Pinpoint the cell where the given text exists, returning its [x, y] midpoint coordinate. 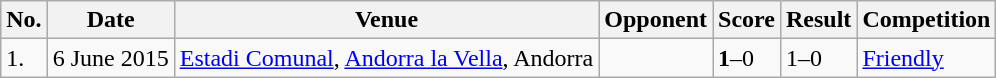
1. [24, 58]
6 June 2015 [110, 58]
Competition [926, 20]
Date [110, 20]
Result [818, 20]
Venue [386, 20]
Friendly [926, 58]
No. [24, 20]
Estadi Comunal, Andorra la Vella, Andorra [386, 58]
Score [747, 20]
Opponent [656, 20]
